Find where the given text appears and provide that cell's center as [x, y] coordinate. 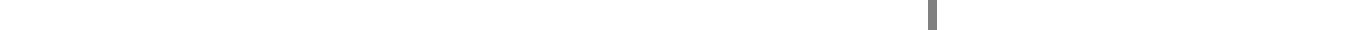
25.1% [766, 15]
3.3 [178, 15]
22.9% [1100, 15]
45.1% [433, 15]
